Search for the cell housing the specified text and yield its [X, Y] center coordinate. 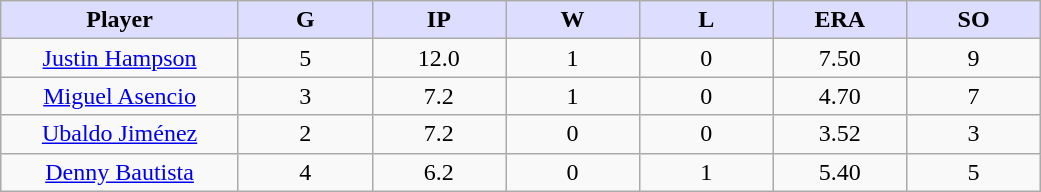
6.2 [439, 172]
9 [974, 58]
Justin Hampson [120, 58]
L [706, 20]
Miguel Asencio [120, 96]
Player [120, 20]
G [305, 20]
2 [305, 134]
7 [974, 96]
ERA [840, 20]
SO [974, 20]
12.0 [439, 58]
Denny Bautista [120, 172]
Ubaldo Jiménez [120, 134]
3.52 [840, 134]
IP [439, 20]
5.40 [840, 172]
4 [305, 172]
7.50 [840, 58]
W [573, 20]
4.70 [840, 96]
